Locate the cell with the specified text and output its (x, y) center coordinate. 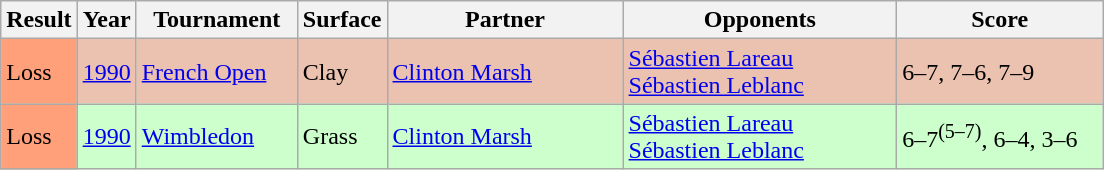
Surface (342, 20)
6–7, 7–6, 7–9 (1000, 72)
Partner (505, 20)
Clay (342, 72)
Grass (342, 136)
Wimbledon (216, 136)
Year (106, 20)
Opponents (760, 20)
French Open (216, 72)
Result (39, 20)
6–7(5–7), 6–4, 3–6 (1000, 136)
Score (1000, 20)
Tournament (216, 20)
